Scan for the cell matching the given text and deliver its (X, Y) coordinate at center. 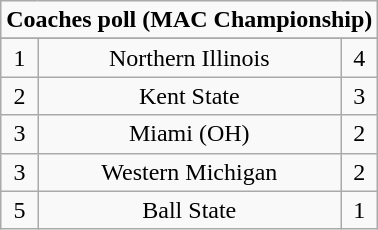
Western Michigan (190, 172)
4 (360, 58)
Coaches poll (MAC Championship) (190, 20)
5 (20, 210)
Miami (OH) (190, 134)
Northern Illinois (190, 58)
Ball State (190, 210)
Kent State (190, 96)
